Detect which cell encompasses the target text, then output its [X, Y] center coordinate. 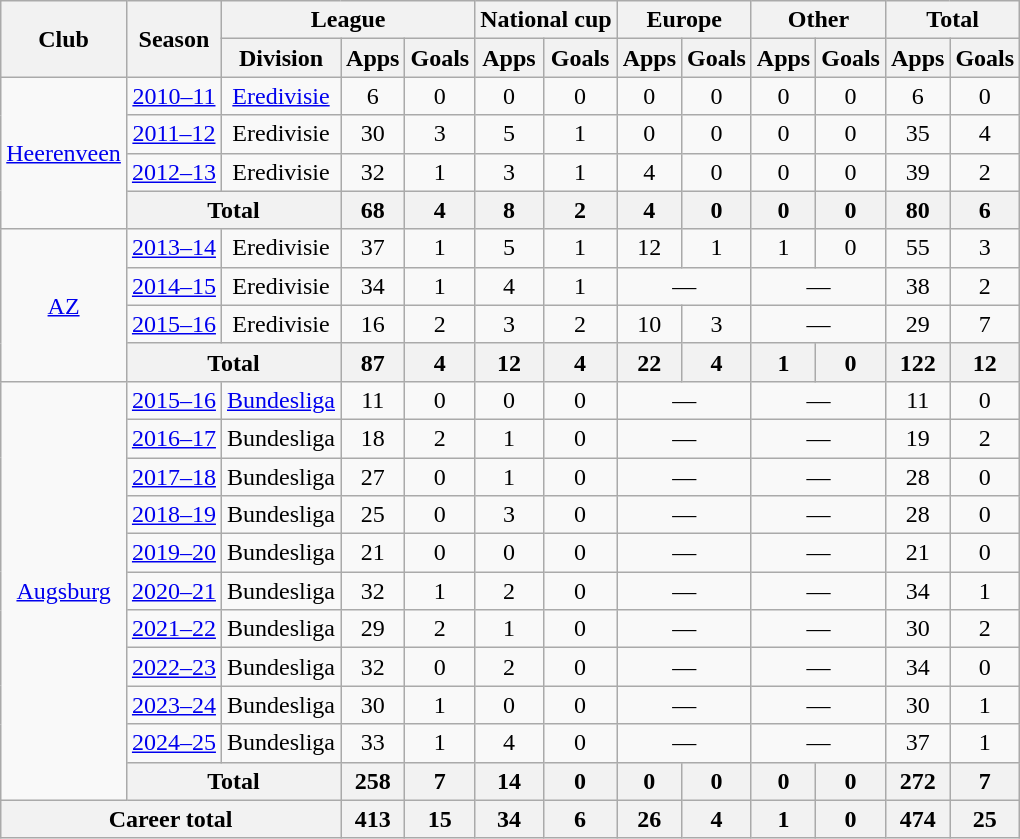
38 [917, 286]
27 [373, 477]
2017–18 [174, 477]
15 [440, 819]
2013–14 [174, 248]
2018–19 [174, 515]
2016–17 [174, 438]
39 [917, 172]
2011–12 [174, 134]
14 [509, 781]
87 [373, 362]
68 [373, 210]
Augsburg [64, 590]
Heerenveen [64, 153]
22 [649, 362]
122 [917, 362]
Division [280, 58]
2012–13 [174, 172]
Season [174, 39]
10 [649, 324]
80 [917, 210]
AZ [64, 305]
16 [373, 324]
2020–21 [174, 591]
2024–25 [174, 743]
55 [917, 248]
272 [917, 781]
National cup [546, 20]
Other [818, 20]
Career total [171, 819]
Europe [684, 20]
8 [509, 210]
2010–11 [174, 96]
2023–24 [174, 705]
2022–23 [174, 667]
33 [373, 743]
Club [64, 39]
2014–15 [174, 286]
18 [373, 438]
413 [373, 819]
19 [917, 438]
2021–22 [174, 629]
474 [917, 819]
League [348, 20]
258 [373, 781]
35 [917, 134]
2019–20 [174, 553]
26 [649, 819]
